Return the [X, Y] coordinate for the center point of the cell that contains the specified text.  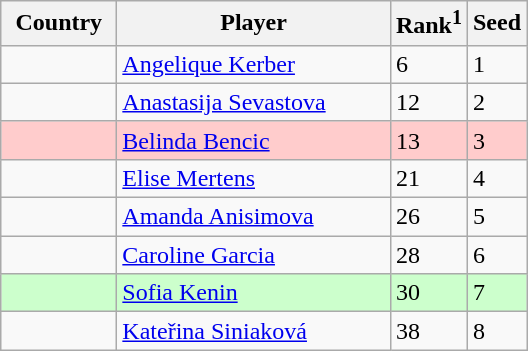
21 [428, 178]
2 [496, 102]
8 [496, 331]
28 [428, 255]
Angelique Kerber [254, 64]
26 [428, 217]
Player [254, 24]
13 [428, 140]
4 [496, 178]
3 [496, 140]
Amanda Anisimova [254, 217]
7 [496, 293]
Sofia Kenin [254, 293]
Rank1 [428, 24]
30 [428, 293]
Elise Mertens [254, 178]
1 [496, 64]
Kateřina Siniaková [254, 331]
38 [428, 331]
12 [428, 102]
Seed [496, 24]
Belinda Bencic [254, 140]
Country [59, 24]
5 [496, 217]
Anastasija Sevastova [254, 102]
Caroline Garcia [254, 255]
